Capture the cell that displays the provided text and extract its [x, y] central coordinate. 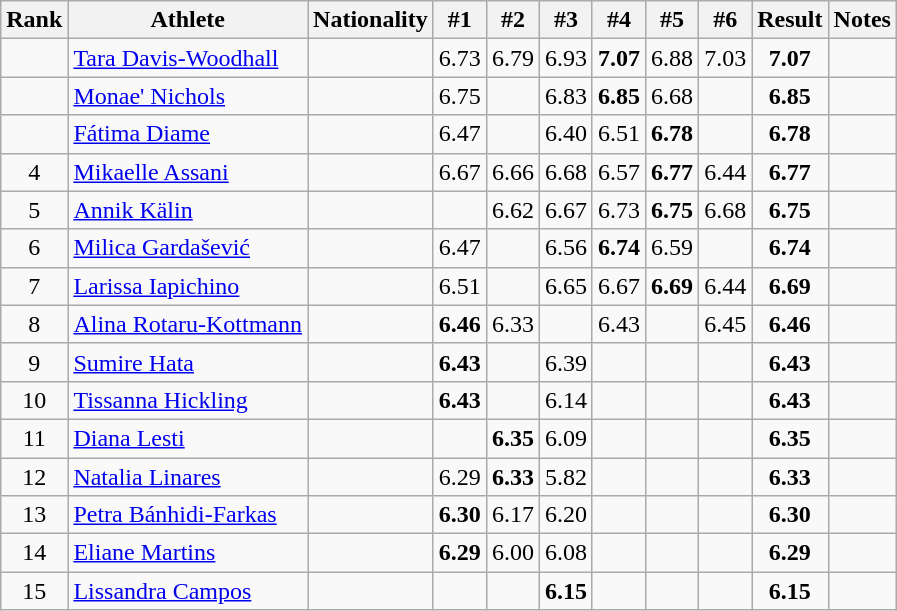
Nationality [371, 20]
Alina Rotaru-Kottmann [188, 324]
15 [34, 591]
Mikaelle Assani [188, 172]
7 [34, 286]
5.82 [566, 477]
Tissanna Hickling [188, 400]
#3 [566, 20]
14 [34, 553]
Petra Bánhidi-Farkas [188, 515]
6.83 [566, 96]
12 [34, 477]
Annik Kälin [188, 210]
Athlete [188, 20]
9 [34, 362]
6.40 [566, 134]
Natalia Linares [188, 477]
7.03 [726, 58]
10 [34, 400]
Fátima Diame [188, 134]
6.08 [566, 553]
Rank [34, 20]
8 [34, 324]
6.65 [566, 286]
#6 [726, 20]
6.39 [566, 362]
6.88 [672, 58]
Larissa Iapichino [188, 286]
#5 [672, 20]
6.20 [566, 515]
Lissandra Campos [188, 591]
#4 [618, 20]
6 [34, 248]
6.59 [672, 248]
11 [34, 438]
6.93 [566, 58]
#1 [460, 20]
6.00 [512, 553]
Eliane Martins [188, 553]
Notes [862, 20]
6.62 [512, 210]
4 [34, 172]
6.45 [726, 324]
Diana Lesti [188, 438]
Milica Gardašević [188, 248]
#2 [512, 20]
6.56 [566, 248]
6.57 [618, 172]
6.66 [512, 172]
Sumire Hata [188, 362]
6.79 [512, 58]
13 [34, 515]
Monae' Nichols [188, 96]
5 [34, 210]
6.17 [512, 515]
6.14 [566, 400]
Result [790, 20]
Tara Davis-Woodhall [188, 58]
6.09 [566, 438]
